Determine the [x, y] coordinate at the center of the cell enclosing the given text.  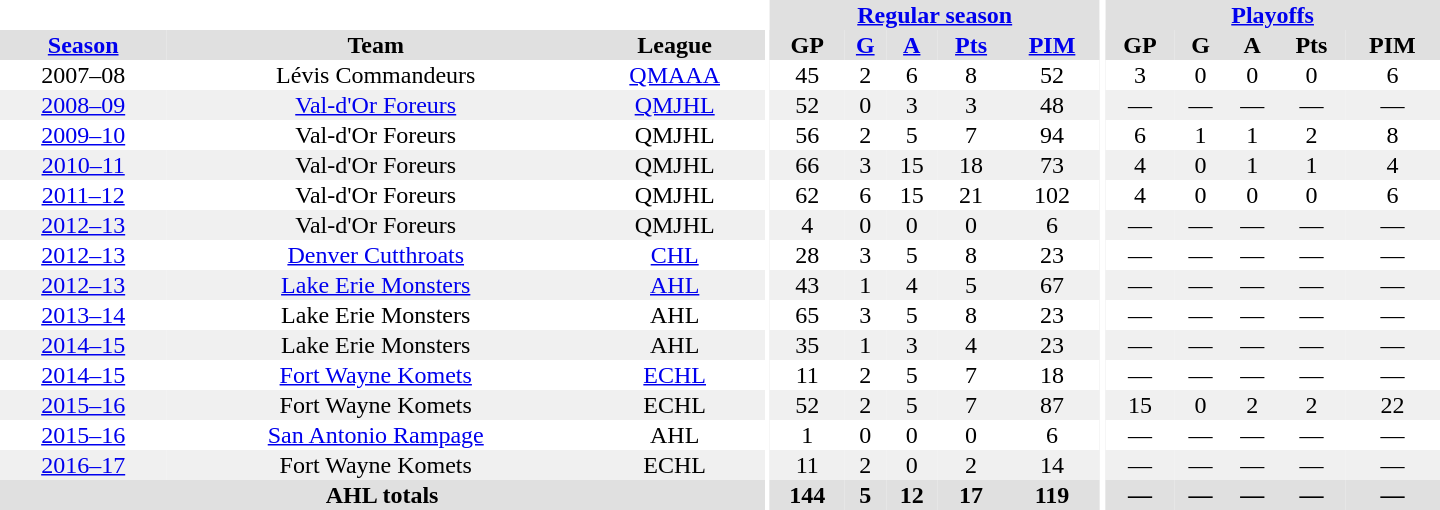
67 [1052, 285]
45 [808, 75]
43 [808, 285]
119 [1052, 495]
66 [808, 165]
35 [808, 345]
2007–08 [83, 75]
2010–11 [83, 165]
San Antonio Rampage [376, 435]
17 [972, 495]
22 [1392, 405]
AHL totals [382, 495]
94 [1052, 135]
56 [808, 135]
21 [972, 195]
65 [808, 315]
Lévis Commandeurs [376, 75]
CHL [674, 255]
48 [1052, 105]
2016–17 [83, 465]
102 [1052, 195]
12 [912, 495]
League [674, 45]
14 [1052, 465]
2009–10 [83, 135]
2008–09 [83, 105]
QMAAA [674, 75]
Team [376, 45]
2011–12 [83, 195]
Regular season [935, 15]
2013–14 [83, 315]
Denver Cutthroats [376, 255]
Playoffs [1272, 15]
62 [808, 195]
144 [808, 495]
28 [808, 255]
73 [1052, 165]
87 [1052, 405]
Season [83, 45]
